Pinpoint the cell where the given text exists, returning its (X, Y) midpoint coordinate. 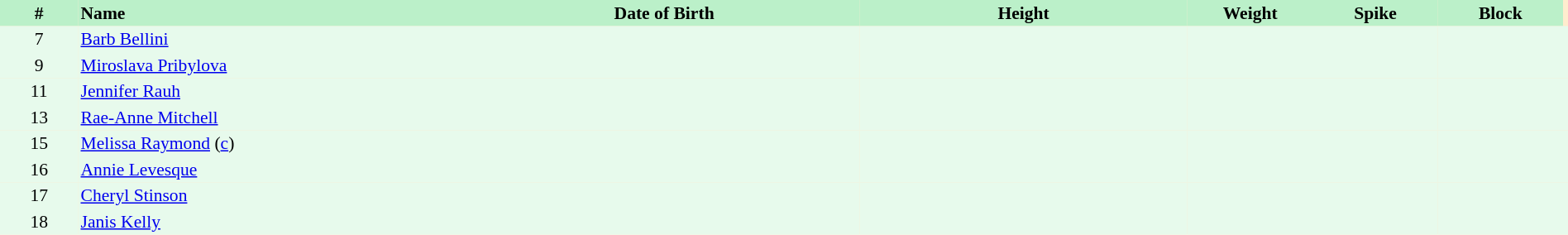
13 (39, 117)
Weight (1250, 13)
Cheryl Stinson (273, 195)
Height (1024, 13)
Jennifer Rauh (273, 91)
7 (39, 40)
# (39, 13)
16 (39, 170)
Annie Levesque (273, 170)
11 (39, 91)
Block (1500, 13)
9 (39, 65)
Name (273, 13)
Miroslava Pribylova (273, 65)
18 (39, 222)
17 (39, 195)
Barb Bellini (273, 40)
Janis Kelly (273, 222)
15 (39, 144)
Date of Birth (664, 13)
Rae-Anne Mitchell (273, 117)
Melissa Raymond (c) (273, 144)
Spike (1374, 13)
